Identify which cell holds the provided text, then report its (X, Y) central coordinate. 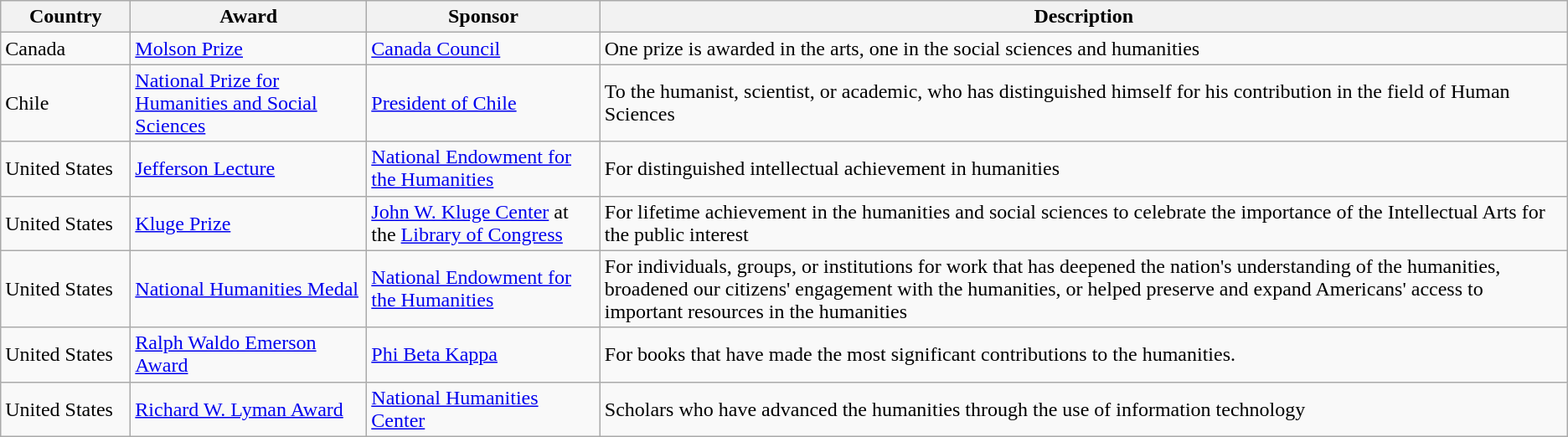
President of Chile (483, 103)
National Prize for Humanities and Social Sciences (249, 103)
One prize is awarded in the arts, one in the social sciences and humanities (1084, 49)
Jefferson Lecture (249, 169)
Award (249, 17)
Richard W. Lyman Award (249, 409)
For lifetime achievement in the humanities and social sciences to celebrate the importance of the Intellectual Arts for the public interest (1084, 223)
Ralph Waldo Emerson Award (249, 355)
National Humanities Center (483, 409)
Country (65, 17)
Canada (65, 49)
Phi Beta Kappa (483, 355)
Description (1084, 17)
Canada Council (483, 49)
Scholars who have advanced the humanities through the use of information technology (1084, 409)
Sponsor (483, 17)
Chile (65, 103)
To the humanist, scientist, or academic, who has distinguished himself for his contribution in the field of Human Sciences (1084, 103)
Kluge Prize (249, 223)
For distinguished intellectual achievement in humanities (1084, 169)
John W. Kluge Center at the Library of Congress (483, 223)
Molson Prize (249, 49)
For books that have made the most significant contributions to the humanities. (1084, 355)
National Humanities Medal (249, 289)
